Determine the (X, Y) coordinate at the center of the cell enclosing the given text.  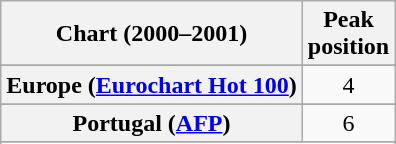
6 (348, 123)
Chart (2000–2001) (152, 34)
4 (348, 85)
Europe (Eurochart Hot 100) (152, 85)
Peakposition (348, 34)
Portugal (AFP) (152, 123)
